Return the [x, y] coordinate for the center point of the cell that contains the specified text.  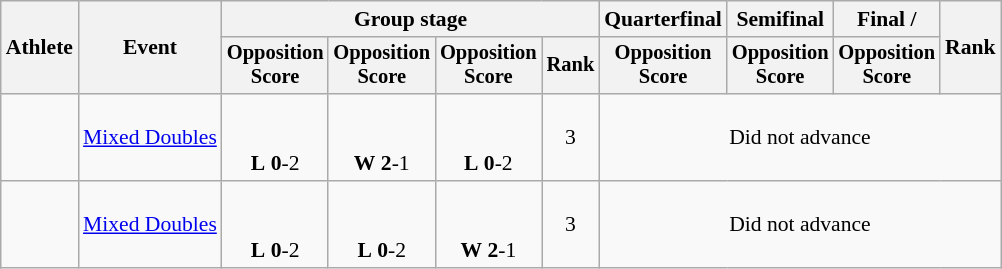
Athlete [40, 48]
Semifinal [780, 19]
Final / [886, 19]
Group stage [410, 19]
Event [150, 48]
Quarterfinal [663, 19]
